Find where the given text appears and provide that cell's center as [X, Y] coordinate. 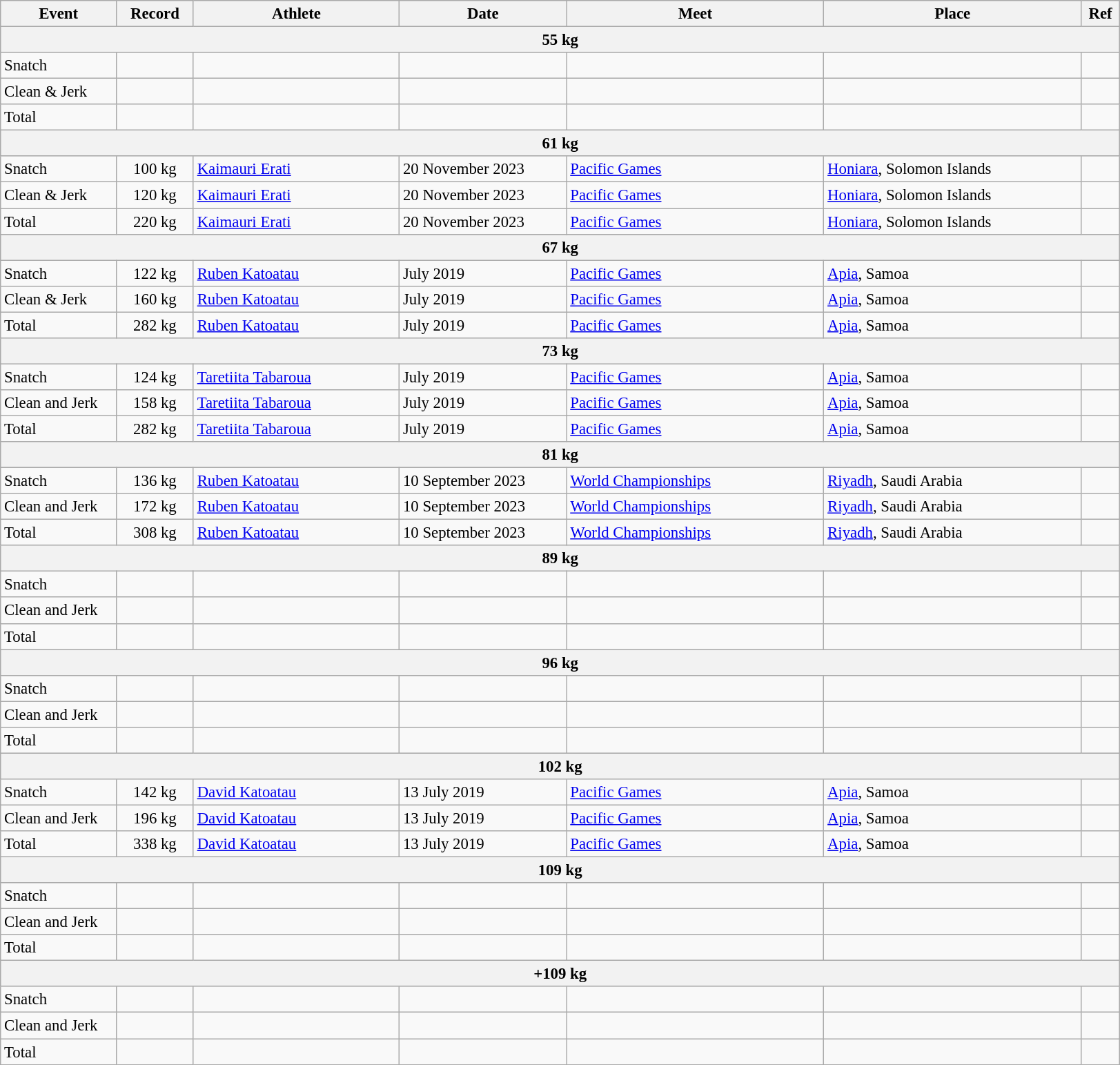
73 kg [560, 351]
Record [155, 14]
81 kg [560, 455]
338 kg [155, 844]
67 kg [560, 247]
61 kg [560, 144]
124 kg [155, 377]
220 kg [155, 222]
102 kg [560, 766]
122 kg [155, 273]
172 kg [155, 507]
Date [483, 14]
142 kg [155, 792]
160 kg [155, 299]
Athlete [296, 14]
136 kg [155, 481]
308 kg [155, 533]
120 kg [155, 195]
196 kg [155, 818]
Event [59, 14]
55 kg [560, 40]
109 kg [560, 870]
Ref [1101, 14]
Place [952, 14]
Meet [696, 14]
96 kg [560, 663]
158 kg [155, 403]
89 kg [560, 558]
100 kg [155, 169]
+109 kg [560, 974]
